For the text-containing cell, return its midpoint in [X, Y] coordinate format. 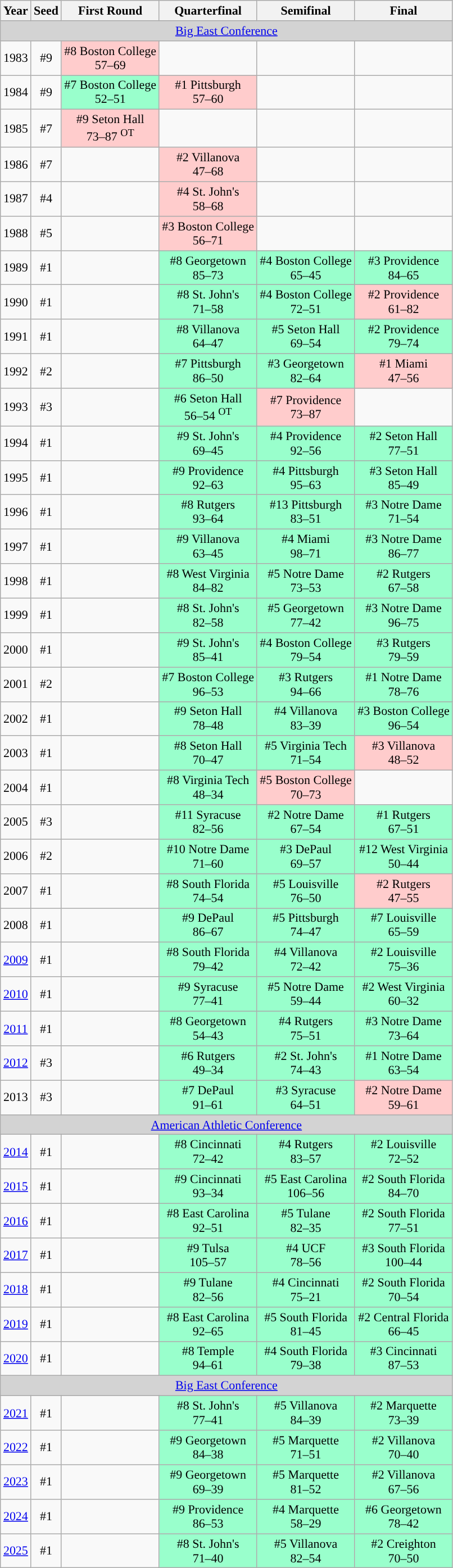
#9 Tulsa 105–57 [208, 1254]
#2 Marquette 73–39 [404, 1413]
2018 [16, 1289]
#8 East Carolina 92–65 [208, 1324]
#5 East Carolina 106–56 [306, 1186]
#4 Cincinnati 75–21 [306, 1289]
#2 Providence 79–74 [404, 336]
#8 Villanova 64–47 [208, 336]
Final [404, 10]
2000 [16, 650]
1985 [16, 128]
#9 St. John's 69–45 [208, 443]
#1 Miami 47–56 [404, 371]
2013 [16, 1097]
#2 Seton Hall 77–51 [404, 443]
#1 Notre Dame 78–76 [404, 683]
#9 Villanova 63–45 [208, 546]
#2 Villanova 67–56 [404, 1481]
#4 Marquette 58–29 [306, 1516]
#2 South Florida 84–70 [404, 1186]
#5 Boston College 70–73 [306, 787]
#4 Rutgers 75–51 [306, 1028]
#4 South Florida 79–38 [306, 1358]
1992 [16, 371]
2014 [16, 1152]
#3 Rutgers 94–66 [306, 683]
#8 South Florida 74–54 [208, 890]
#7 Boston College 52–51 [110, 92]
1988 [16, 233]
#5 Marquette 81–52 [306, 1481]
#2 Louisville 72–52 [404, 1152]
2006 [16, 856]
2004 [16, 787]
#9 St. John's 85–41 [208, 650]
#8 St. John's 77–41 [208, 1413]
2024 [16, 1516]
2022 [16, 1447]
#5 Georgetown 77–42 [306, 615]
#3 South Florida 100–44 [404, 1254]
#3 DePaul 69–57 [306, 856]
2016 [16, 1221]
#5 Seton Hall 69–54 [306, 336]
#6 Seton Hall 56–54 OT [208, 407]
#3 Notre Dame 73–64 [404, 1028]
#8 Boston College 57–69 [110, 57]
#9 Syracuse 77–41 [208, 994]
#5 South Florida 81–45 [306, 1324]
#4 Villanova 72–42 [306, 960]
#5 Louisville 76–50 [306, 890]
#8 South Florida 79–42 [208, 960]
#9 DePaul 86–67 [208, 925]
2008 [16, 925]
#6 Georgetown 78–42 [404, 1516]
2023 [16, 1481]
#2 West Virginia 60–32 [404, 994]
First Round [110, 10]
#3 Syracuse 64–51 [306, 1097]
#9 Providence 86–53 [208, 1516]
#4 Rutgers 83–57 [306, 1152]
#5 Notre Dame 73–53 [306, 581]
2020 [16, 1358]
2012 [16, 1062]
1993 [16, 407]
#5 Marquette 71–51 [306, 1447]
#1 Rutgers 67–51 [404, 822]
#11 Syracuse 82–56 [208, 822]
#7 Providence 73–87 [306, 407]
#4 St. John's 58–68 [208, 199]
#7 Pittsburgh 86–50 [208, 371]
#7 Boston College 96–53 [208, 683]
#3 Georgetown 82–64 [306, 371]
#1 Pittsburgh 57–60 [208, 92]
#6 Rutgers 49–34 [208, 1062]
1999 [16, 615]
#3 Notre Dame 96–75 [404, 615]
2011 [16, 1028]
1986 [16, 164]
2010 [16, 994]
#3 Boston College 56–71 [208, 233]
#8 Georgetown 85–73 [208, 268]
2019 [16, 1324]
#7 DePaul 91–61 [208, 1097]
#1 Notre Dame 63–54 [404, 1062]
#4 Miami 98–71 [306, 546]
2007 [16, 890]
#3 Villanova 48–52 [404, 753]
Year [16, 10]
Semifinal [306, 10]
#3 Notre Dame 71–54 [404, 511]
2005 [16, 822]
#12 West Virginia 50–44 [404, 856]
2015 [16, 1186]
1987 [16, 199]
#13 Pittsburgh 83–51 [306, 511]
2002 [16, 718]
#4 Villanova 83–39 [306, 718]
#2 Rutgers 47–55 [404, 890]
#8 St. John's 82–58 [208, 615]
#5 Villanova 82–54 [306, 1550]
#3 Cincinnati 87–53 [404, 1358]
2003 [16, 753]
#5 Villanova 84–39 [306, 1413]
1990 [16, 302]
#8 Georgetown 54–43 [208, 1028]
1995 [16, 478]
#9 Seton Hall 78–48 [208, 718]
#5 Tulane 82–35 [306, 1221]
#4 Boston College 65–45 [306, 268]
1984 [16, 92]
#9 Seton Hall 73–87 OT [110, 128]
1997 [16, 546]
#3 Notre Dame 86–77 [404, 546]
#3 Seton Hall 85–49 [404, 478]
#10 Notre Dame 71–60 [208, 856]
#8 Temple 94–61 [208, 1358]
#8 St. John's 71–40 [208, 1550]
#9 Cincinnati 93–34 [208, 1186]
#4 Boston College 79–54 [306, 650]
#8 East Carolina 92–51 [208, 1221]
1983 [16, 57]
#2 Creighton 70–50 [404, 1550]
#9 Georgetown 84–38 [208, 1447]
#3 Rutgers 79–59 [404, 650]
Seed [46, 10]
1996 [16, 511]
#2 Notre Dame 67–54 [306, 822]
#5 Notre Dame 59–44 [306, 994]
1991 [16, 336]
#5 Virginia Tech 71–54 [306, 753]
#2 Notre Dame 59–61 [404, 1097]
#4 [46, 199]
#4 Boston College 72–51 [306, 302]
#3 Providence 84–65 [404, 268]
#2 South Florida 70–54 [404, 1289]
#2 St. John's 74–43 [306, 1062]
2001 [16, 683]
#9 Providence 92–63 [208, 478]
Quarterfinal [208, 10]
1998 [16, 581]
#2 Villanova 47–68 [208, 164]
#4 Pittsburgh 95–63 [306, 478]
#2 Rutgers 67–58 [404, 581]
#9 Georgetown 69–39 [208, 1481]
1994 [16, 443]
2025 [16, 1550]
#2 Villanova 70–40 [404, 1447]
#8 Rutgers 93–64 [208, 511]
#8 Cincinnati 72–42 [208, 1152]
#7 Louisville 65–59 [404, 925]
2009 [16, 960]
#8 St. John's 71–58 [208, 302]
#9 Tulane 82–56 [208, 1289]
#2 South Florida 77–51 [404, 1221]
#5 [46, 233]
#2 Louisville 75–36 [404, 960]
#5 Pittsburgh 74–47 [306, 925]
#8 West Virginia 84–82 [208, 581]
American Athletic Conference [226, 1125]
#3 Boston College 96–54 [404, 718]
2017 [16, 1254]
#2 Central Florida 66–45 [404, 1324]
#8 Virginia Tech 48–34 [208, 787]
#8 Seton Hall 70–47 [208, 753]
#4 UCF 78–56 [306, 1254]
1989 [16, 268]
2021 [16, 1413]
#4 Providence 92–56 [306, 443]
#2 Providence 61–82 [404, 302]
